Locate the cell with the specified text and output its [x, y] center coordinate. 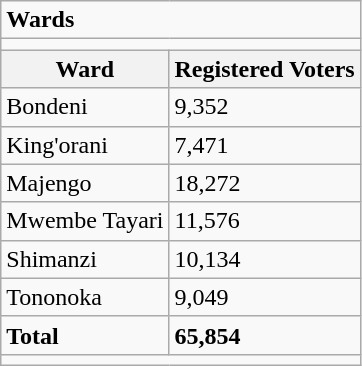
18,272 [264, 183]
Wards [180, 20]
King'orani [85, 145]
Registered Voters [264, 69]
65,854 [264, 335]
Majengo [85, 183]
Bondeni [85, 107]
Ward [85, 69]
9,049 [264, 297]
9,352 [264, 107]
Mwembe Tayari [85, 221]
7,471 [264, 145]
Total [85, 335]
Shimanzi [85, 259]
Tononoka [85, 297]
11,576 [264, 221]
10,134 [264, 259]
